Locate the cell with the specified text and output its [x, y] center coordinate. 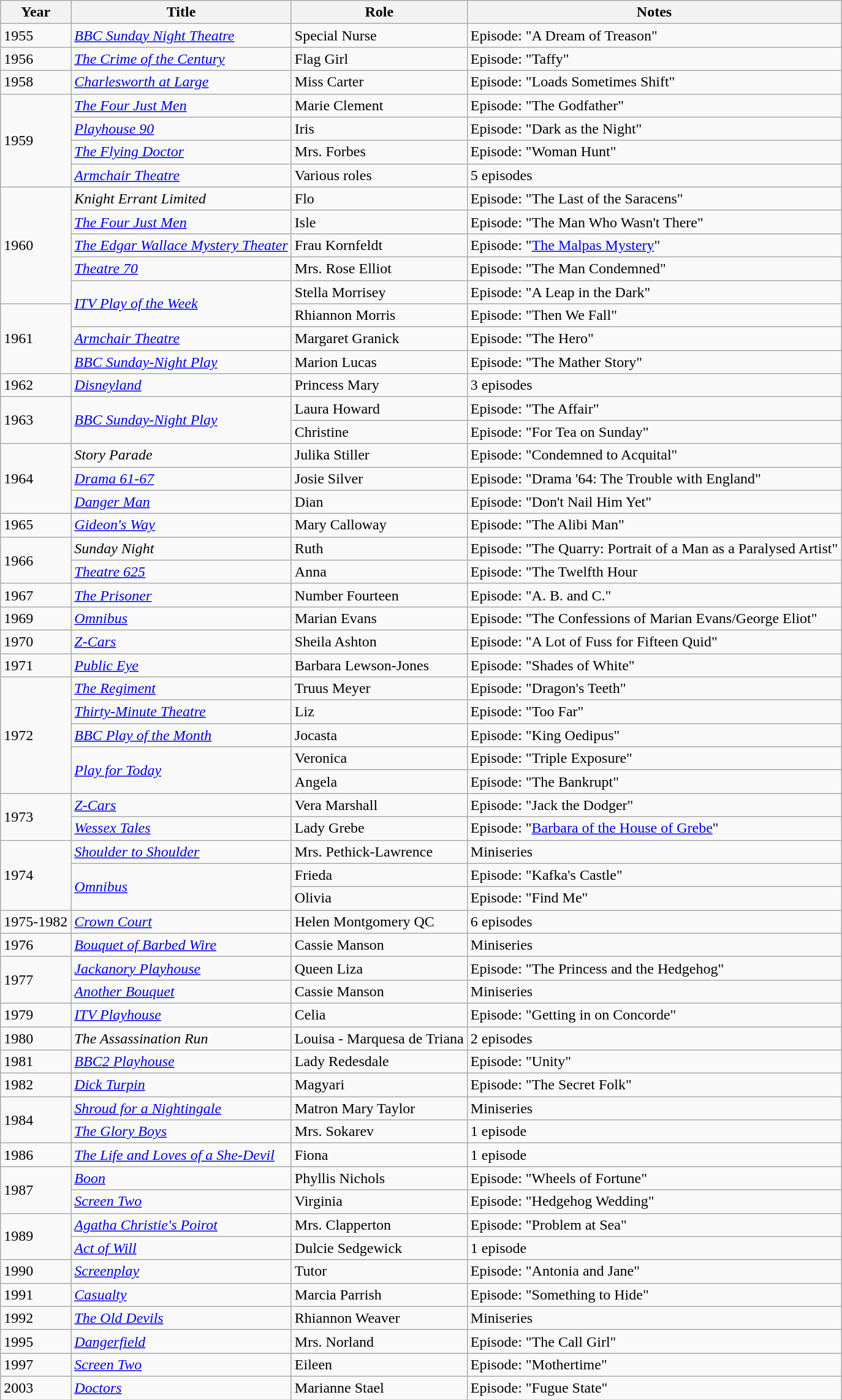
Frau Kornfeldt [379, 245]
Notes [654, 12]
Episode: "Dragon's Teeth" [654, 689]
1955 [36, 36]
3 episodes [654, 385]
Olivia [379, 898]
1962 [36, 385]
1960 [36, 245]
BBC2 Playhouse [181, 1062]
1979 [36, 1015]
Veronica [379, 759]
Mrs. Sokarev [379, 1132]
Episode: "Triple Exposure" [654, 759]
Flag Girl [379, 59]
Episode: "Shades of White" [654, 665]
1981 [36, 1062]
Mary Calloway [379, 525]
Angela [379, 782]
Episode: "The Last of the Saracens" [654, 199]
Josie Silver [379, 479]
Sheila Ashton [379, 641]
Dangerfield [181, 1341]
Shoulder to Shoulder [181, 852]
Episode: "A Dream of Treason" [654, 36]
1963 [36, 420]
5 episodes [654, 175]
Episode: "The Twelfth Hour [654, 572]
Stella Morrisey [379, 292]
Marian Evans [379, 618]
2003 [36, 1388]
Play for Today [181, 770]
1969 [36, 618]
Act of Will [181, 1248]
Episode: "Jack the Dodger" [654, 805]
Marion Lucas [379, 362]
Episode: "Dark as the Night" [654, 129]
Danger Man [181, 502]
The Regiment [181, 689]
1997 [36, 1364]
Episode: "For Tea on Sunday" [654, 432]
Mrs. Forbes [379, 152]
Flo [379, 199]
Mrs. Clapperton [379, 1225]
Episode: "Loads Sometimes Shift" [654, 82]
Helen Montgomery QC [379, 921]
Knight Errant Limited [181, 199]
1992 [36, 1318]
Episode: "Drama '64: The Trouble with England" [654, 479]
1987 [36, 1190]
Barbara Lewson-Jones [379, 665]
Episode: "The Alibi Man" [654, 525]
Phyllis Nichols [379, 1178]
Episode: "The Malpas Mystery" [654, 245]
Mrs. Norland [379, 1341]
Agatha Christie's Poirot [181, 1225]
Charlesworth at Large [181, 82]
Louisa - Marquesa de Triana [379, 1039]
ITV Playhouse [181, 1015]
Episode: "The Confessions of Marian Evans/George Eliot" [654, 618]
Lady Redesdale [379, 1062]
1956 [36, 59]
Title [181, 12]
Lady Grebe [379, 828]
Marie Clement [379, 105]
Gideon's Way [181, 525]
1974 [36, 875]
2 episodes [654, 1039]
Iris [379, 129]
Episode: "Kafka's Castle" [654, 875]
BBC Play of the Month [181, 735]
Dulcie Sedgewick [379, 1248]
Jackanory Playhouse [181, 968]
Episode: "Hedgehog Wedding" [654, 1201]
Thirty-Minute Theatre [181, 712]
1982 [36, 1085]
Episode: "The Quarry: Portrait of a Man as a Paralysed Artist" [654, 548]
Boon [181, 1178]
Julika Stiller [379, 455]
Theatre 70 [181, 268]
Truus Meyer [379, 689]
Episode: "King Oedipus" [654, 735]
1980 [36, 1039]
Sunday Night [181, 548]
Tutor [379, 1271]
1965 [36, 525]
Rhiannon Weaver [379, 1318]
The Crime of the Century [181, 59]
Episode: "Too Far" [654, 712]
The Edgar Wallace Mystery Theater [181, 245]
Shroud for a Nightingale [181, 1108]
Episode: "Find Me" [654, 898]
Bouquet of Barbed Wire [181, 945]
Miss Carter [379, 82]
1986 [36, 1155]
Episode: "The Secret Folk" [654, 1085]
Episode: "Don't Nail Him Yet" [654, 502]
Episode: "Barbara of the House of Grebe" [654, 828]
Crown Court [181, 921]
Episode: "Condemned to Acquital" [654, 455]
Episode: "Something to Hide" [654, 1295]
Isle [379, 222]
1967 [36, 595]
Episode: "Taffy" [654, 59]
1984 [36, 1120]
Another Bouquet [181, 991]
1991 [36, 1295]
Episode: "Mothertime" [654, 1364]
The Flying Doctor [181, 152]
Eileen [379, 1364]
Matron Mary Taylor [379, 1108]
Episode: "The Godfather" [654, 105]
1971 [36, 665]
Episode: "Unity" [654, 1062]
Episode: "The Bankrupt" [654, 782]
Mrs. Rose Elliot [379, 268]
Dian [379, 502]
1976 [36, 945]
Casualty [181, 1295]
Various roles [379, 175]
Year [36, 12]
Episode: "Wheels of Fortune" [654, 1178]
Laura Howard [379, 409]
1961 [36, 339]
Episode: "The Call Girl" [654, 1341]
ITV Play of the Week [181, 304]
6 episodes [654, 921]
Episode: "Woman Hunt" [654, 152]
Frieda [379, 875]
Episode: "The Man Who Wasn't There" [654, 222]
Disneyland [181, 385]
1977 [36, 980]
Screenplay [181, 1271]
1972 [36, 735]
The Glory Boys [181, 1132]
Dick Turpin [181, 1085]
Vera Marshall [379, 805]
Ruth [379, 548]
Rhiannon Morris [379, 316]
Playhouse 90 [181, 129]
Christine [379, 432]
Episode: "Antonia and Jane" [654, 1271]
The Prisoner [181, 595]
1989 [36, 1236]
Jocasta [379, 735]
Margaret Granick [379, 339]
Role [379, 12]
Doctors [181, 1388]
Episode: "The Affair" [654, 409]
BBC Sunday Night Theatre [181, 36]
1959 [36, 140]
Public Eye [181, 665]
Episode: "A Lot of Fuss for Fifteen Quid" [654, 641]
Episode: "The Man Condemned" [654, 268]
Episode: "Getting in on Concorde" [654, 1015]
Story Parade [181, 455]
Theatre 625 [181, 572]
Liz [379, 712]
1966 [36, 560]
Episode: "The Mather Story" [654, 362]
Episode: "Fugue State" [654, 1388]
Marcia Parrish [379, 1295]
Mrs. Pethick-Lawrence [379, 852]
Episode: "The Hero" [654, 339]
1964 [36, 479]
Virginia [379, 1201]
Marianne Stael [379, 1388]
Episode: "Then We Fall" [654, 316]
1958 [36, 82]
Fiona [379, 1155]
Episode: "Problem at Sea" [654, 1225]
The Old Devils [181, 1318]
1975-1982 [36, 921]
1995 [36, 1341]
1973 [36, 817]
The Life and Loves of a She-Devil [181, 1155]
Episode: "The Princess and the Hedgehog" [654, 968]
1990 [36, 1271]
Drama 61-67 [181, 479]
Princess Mary [379, 385]
Magyari [379, 1085]
1970 [36, 641]
Queen Liza [379, 968]
The Assassination Run [181, 1039]
Episode: "A Leap in the Dark" [654, 292]
Episode: "A. B. and C." [654, 595]
Wessex Tales [181, 828]
Special Nurse [379, 36]
Number Fourteen [379, 595]
Anna [379, 572]
Celia [379, 1015]
